Locate the cell with the specified text and output its (X, Y) center coordinate. 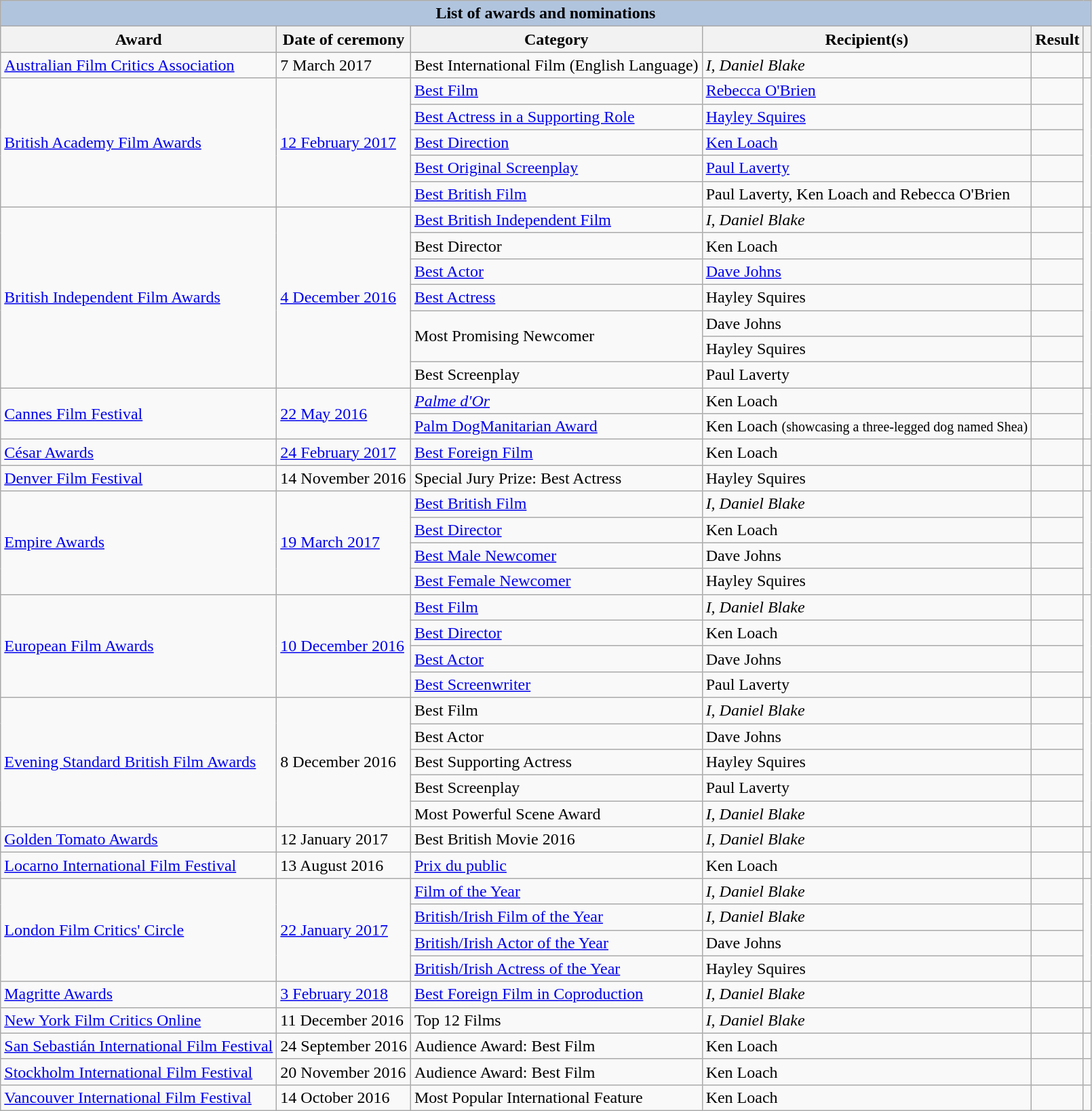
Golden Tomato Awards (138, 840)
Australian Film Critics Association (138, 65)
Stockholm International Film Festival (138, 1072)
Top 12 Films (556, 1020)
22 May 2016 (344, 414)
Denver Film Festival (138, 478)
British Academy Film Awards (138, 142)
British/Irish Actor of the Year (556, 943)
Category (556, 39)
César Awards (138, 452)
Best British Independent Film (556, 220)
24 September 2016 (344, 1046)
San Sebastián International Film Festival (138, 1046)
British/Irish Actress of the Year (556, 969)
13 August 2016 (344, 865)
List of awards and nominations (545, 14)
Vancouver International Film Festival (138, 1097)
British/Irish Film of the Year (556, 917)
Evening Standard British Film Awards (138, 762)
British Independent Film Awards (138, 297)
Best Original Screenplay (556, 168)
Paul Laverty, Ken Loach and Rebecca O'Brien (867, 194)
24 February 2017 (344, 452)
Best International Film (English Language) (556, 65)
3 February 2018 (344, 994)
Magritte Awards (138, 994)
Best Male Newcomer (556, 555)
4 December 2016 (344, 297)
7 March 2017 (344, 65)
European Film Awards (138, 646)
12 January 2017 (344, 840)
Award (138, 39)
20 November 2016 (344, 1072)
Best Female Newcomer (556, 581)
Most Promising Newcomer (556, 336)
Result (1057, 39)
14 October 2016 (344, 1097)
Film of the Year (556, 891)
14 November 2016 (344, 478)
12 February 2017 (344, 142)
Recipient(s) (867, 39)
Ken Loach (showcasing a three-legged dog named Shea) (867, 427)
8 December 2016 (344, 762)
Palme d'Or (556, 401)
London Film Critics' Circle (138, 930)
Empire Awards (138, 543)
Rebecca O'Brien (867, 91)
Palm DogManitarian Award (556, 427)
Best Supporting Actress (556, 762)
Most Popular International Feature (556, 1097)
Prix du public (556, 865)
Special Jury Prize: Best Actress (556, 478)
Locarno International Film Festival (138, 865)
Best Actress (556, 297)
Best Screenwriter (556, 684)
Date of ceremony (344, 39)
Best Direction (556, 142)
Best Actress in a Supporting Role (556, 117)
10 December 2016 (344, 646)
Best Foreign Film in Coproduction (556, 994)
Most Powerful Scene Award (556, 814)
Cannes Film Festival (138, 414)
New York Film Critics Online (138, 1020)
22 January 2017 (344, 930)
Best Foreign Film (556, 452)
11 December 2016 (344, 1020)
19 March 2017 (344, 543)
Best British Movie 2016 (556, 840)
